Detect which cell encompasses the target text, then output its [x, y] center coordinate. 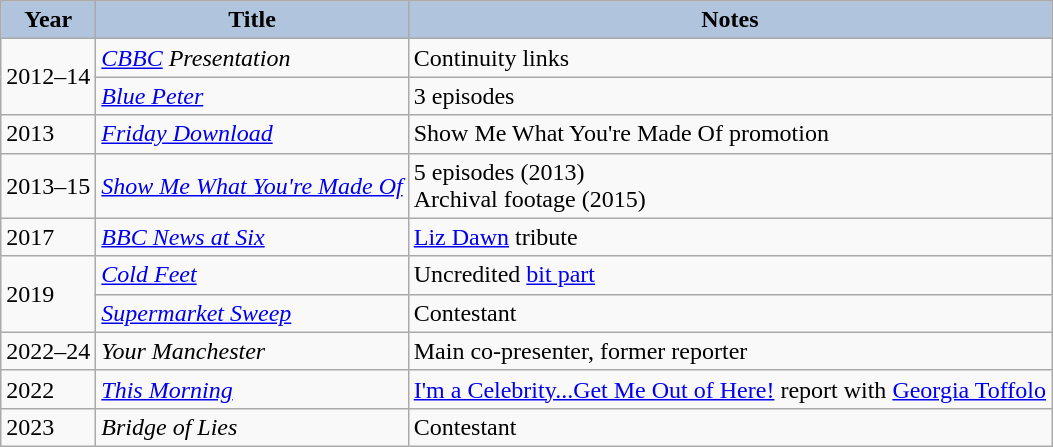
3 episodes [730, 96]
Show Me What You're Made Of [252, 186]
2017 [48, 237]
BBC News at Six [252, 237]
2013–15 [48, 186]
Continuity links [730, 58]
2012–14 [48, 77]
2023 [48, 427]
Year [48, 20]
This Morning [252, 389]
Blue Peter [252, 96]
Notes [730, 20]
Liz Dawn tribute [730, 237]
2022 [48, 389]
2022–24 [48, 351]
Friday Download [252, 134]
CBBC Presentation [252, 58]
Bridge of Lies [252, 427]
Main co-presenter, former reporter [730, 351]
2013 [48, 134]
Show Me What You're Made Of promotion [730, 134]
5 episodes (2013)Archival footage (2015) [730, 186]
Uncredited bit part [730, 275]
Supermarket Sweep [252, 313]
Your Manchester [252, 351]
Cold Feet [252, 275]
Title [252, 20]
2019 [48, 294]
I'm a Celebrity...Get Me Out of Here! report with Georgia Toffolo [730, 389]
